From the cell containing the given text, extract its center point as (x, y) coordinate. 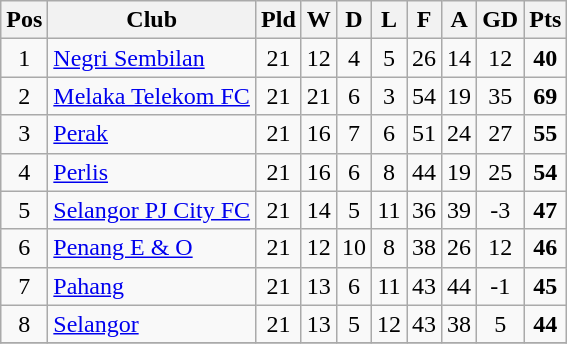
Selangor (152, 324)
51 (424, 134)
Perak (152, 134)
Pahang (152, 286)
39 (460, 210)
Penang E & O (152, 248)
47 (546, 210)
1 (24, 58)
-1 (500, 286)
-3 (500, 210)
D (354, 20)
2 (24, 96)
Pos (24, 20)
W (318, 20)
10 (354, 248)
40 (546, 58)
Club (152, 20)
36 (424, 210)
45 (546, 286)
GD (500, 20)
69 (546, 96)
27 (500, 134)
55 (546, 134)
Perlis (152, 172)
L (388, 20)
24 (460, 134)
35 (500, 96)
Melaka Telekom FC (152, 96)
Pts (546, 20)
25 (500, 172)
Selangor PJ City FC (152, 210)
A (460, 20)
Pld (279, 20)
46 (546, 248)
Negri Sembilan (152, 58)
F (424, 20)
